Scan for the cell matching the given text and deliver its [x, y] coordinate at center. 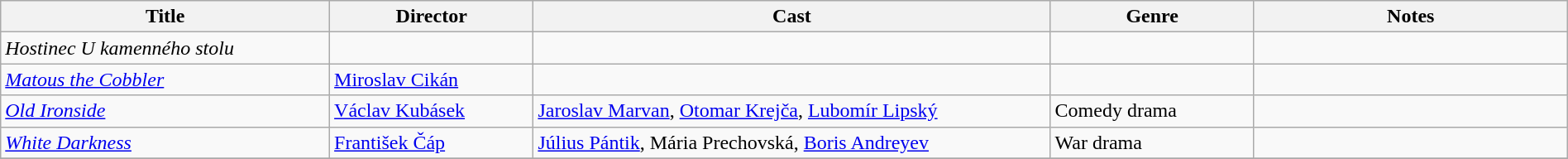
Hostinec U kamenného stolu [165, 48]
Genre [1152, 17]
Matous the Cobbler [165, 79]
Cast [792, 17]
Miroslav Cikán [432, 79]
Director [432, 17]
Old Ironside [165, 111]
White Darkness [165, 142]
Comedy drama [1152, 111]
František Čáp [432, 142]
War drama [1152, 142]
Václav Kubásek [432, 111]
Jaroslav Marvan, Otomar Krejča, Lubomír Lipský [792, 111]
Title [165, 17]
Notes [1411, 17]
Július Pántik, Mária Prechovská, Boris Andreyev [792, 142]
